For the text-containing cell, return its midpoint in [x, y] coordinate format. 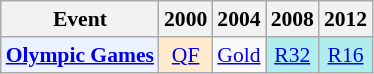
2000 [186, 19]
Olympic Games [80, 55]
Gold [238, 55]
2012 [346, 19]
2008 [292, 19]
QF [186, 55]
2004 [238, 19]
R16 [346, 55]
R32 [292, 55]
Event [80, 19]
